For the text-containing cell, return its midpoint in (X, Y) coordinate format. 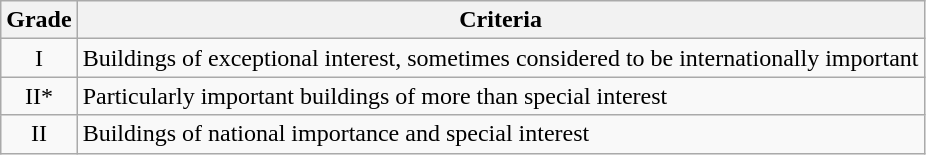
Criteria (500, 20)
Grade (39, 20)
Buildings of national importance and special interest (500, 134)
Buildings of exceptional interest, sometimes considered to be internationally important (500, 58)
Particularly important buildings of more than special interest (500, 96)
II* (39, 96)
I (39, 58)
II (39, 134)
